Locate the cell with the specified text and output its (x, y) center coordinate. 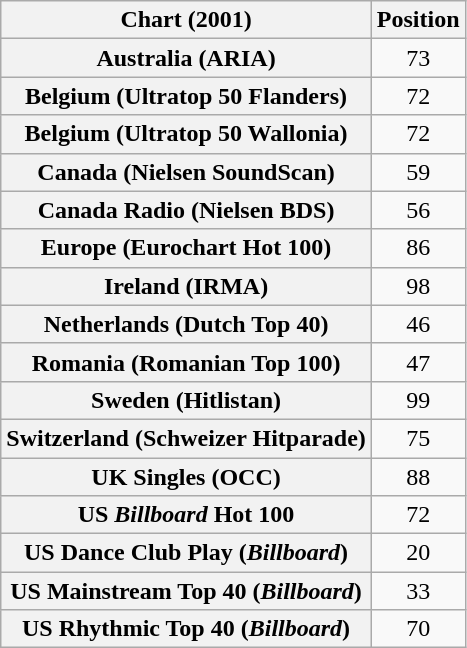
Europe (Eurochart Hot 100) (186, 248)
Position (418, 20)
33 (418, 591)
Belgium (Ultratop 50 Flanders) (186, 96)
20 (418, 553)
US Dance Club Play (Billboard) (186, 553)
US Billboard Hot 100 (186, 515)
73 (418, 58)
86 (418, 248)
Australia (ARIA) (186, 58)
Sweden (Hitlistan) (186, 400)
56 (418, 210)
88 (418, 477)
UK Singles (OCC) (186, 477)
Chart (2001) (186, 20)
99 (418, 400)
Ireland (IRMA) (186, 286)
Romania (Romanian Top 100) (186, 362)
Switzerland (Schweizer Hitparade) (186, 438)
Belgium (Ultratop 50 Wallonia) (186, 134)
US Rhythmic Top 40 (Billboard) (186, 629)
98 (418, 286)
46 (418, 324)
Canada Radio (Nielsen BDS) (186, 210)
Canada (Nielsen SoundScan) (186, 172)
Netherlands (Dutch Top 40) (186, 324)
US Mainstream Top 40 (Billboard) (186, 591)
75 (418, 438)
47 (418, 362)
59 (418, 172)
70 (418, 629)
